For the text-containing cell, return its midpoint in (X, Y) coordinate format. 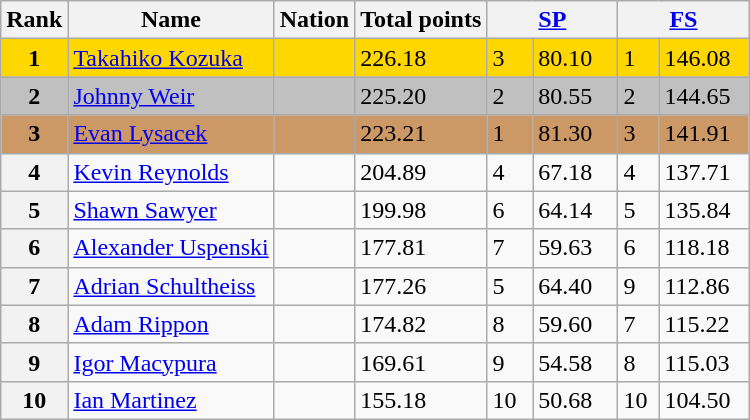
80.55 (576, 96)
Adrian Schultheiss (171, 286)
Adam Rippon (171, 324)
177.81 (421, 248)
223.21 (421, 134)
115.03 (704, 362)
Name (171, 20)
Shawn Sawyer (171, 210)
144.65 (704, 96)
174.82 (421, 324)
Nation (314, 20)
64.40 (576, 286)
115.22 (704, 324)
Takahiko Kozuka (171, 58)
Kevin Reynolds (171, 172)
137.71 (704, 172)
Johnny Weir (171, 96)
226.18 (421, 58)
135.84 (704, 210)
FS (684, 20)
177.26 (421, 286)
SP (552, 20)
Alexander Uspenski (171, 248)
64.14 (576, 210)
59.63 (576, 248)
67.18 (576, 172)
204.89 (421, 172)
Ian Martinez (171, 400)
Total points (421, 20)
54.58 (576, 362)
155.18 (421, 400)
225.20 (421, 96)
118.18 (704, 248)
59.60 (576, 324)
146.08 (704, 58)
80.10 (576, 58)
Rank (34, 20)
104.50 (704, 400)
199.98 (421, 210)
112.86 (704, 286)
141.91 (704, 134)
Igor Macypura (171, 362)
169.61 (421, 362)
81.30 (576, 134)
50.68 (576, 400)
Evan Lysacek (171, 134)
